Return the (X, Y) coordinate for the center point of the cell that contains the specified text.  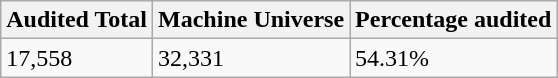
Machine Universe (252, 20)
Audited Total (77, 20)
32,331 (252, 58)
54.31% (454, 58)
Percentage audited (454, 20)
17,558 (77, 58)
